Provide the (X, Y) coordinate of the cell's center where the given text is located.  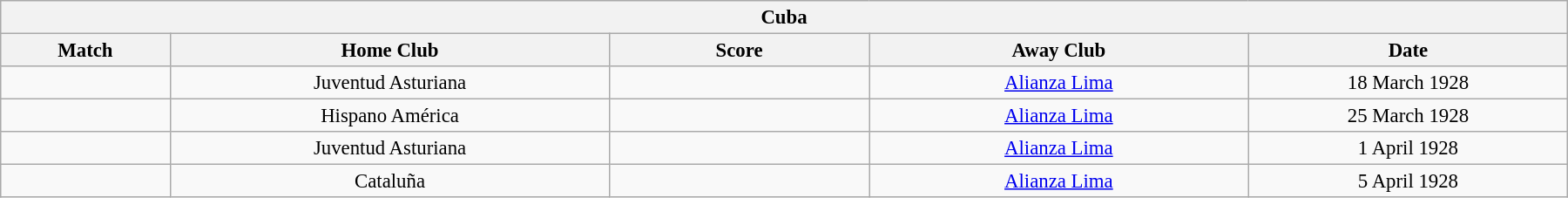
18 March 1928 (1408, 83)
Away Club (1059, 50)
5 April 1928 (1408, 181)
Date (1408, 50)
Home Club (390, 50)
Hispano América (390, 116)
Score (739, 50)
Cataluña (390, 181)
1 April 1928 (1408, 148)
Match (85, 50)
25 March 1928 (1408, 116)
Cuba (784, 17)
